Pinpoint the cell where the given text exists, returning its (x, y) midpoint coordinate. 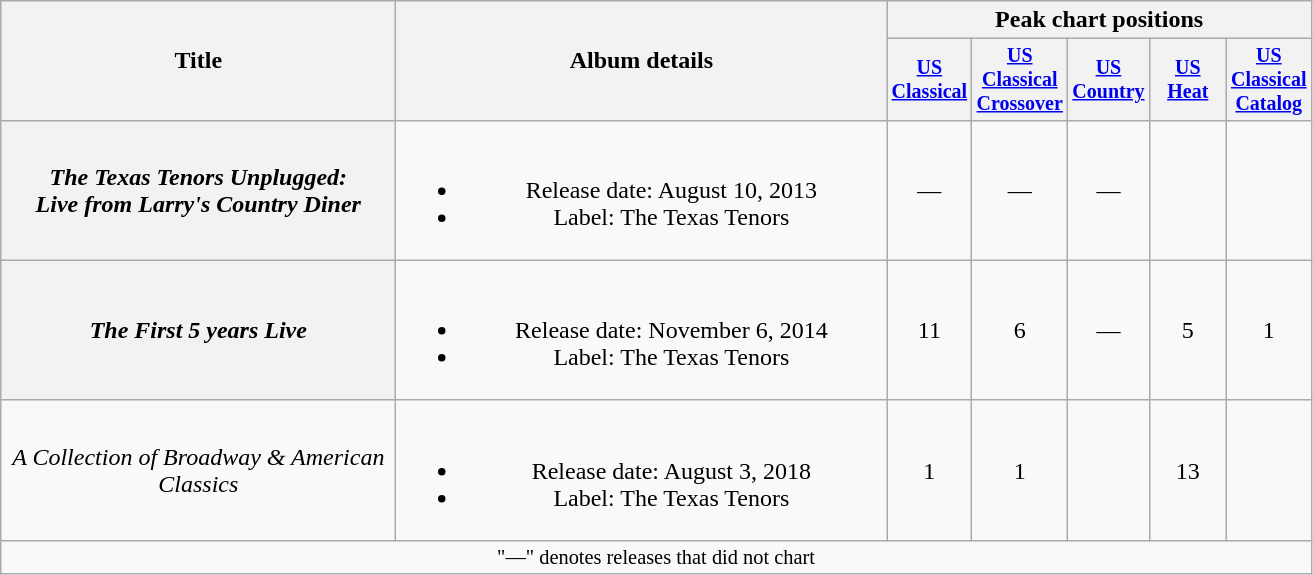
13 (1188, 470)
"—" denotes releases that did not chart (656, 557)
5 (1188, 330)
US Classical Catalog (1268, 80)
Peak chart positions (1099, 20)
Release date: August 3, 2018Label: The Texas Tenors (642, 470)
US Classical Crossover (1020, 80)
A Collection of Broadway & American Classics (198, 470)
6 (1020, 330)
The Texas Tenors Unplugged:Live from Larry's Country Diner (198, 190)
Title (198, 61)
Release date: August 10, 2013Label: The Texas Tenors (642, 190)
US Country (1109, 80)
Album details (642, 61)
The First 5 years Live (198, 330)
Release date: November 6, 2014Label: The Texas Tenors (642, 330)
11 (930, 330)
US Classical (930, 80)
US Heat (1188, 80)
